Search for the cell housing the specified text and yield its (X, Y) center coordinate. 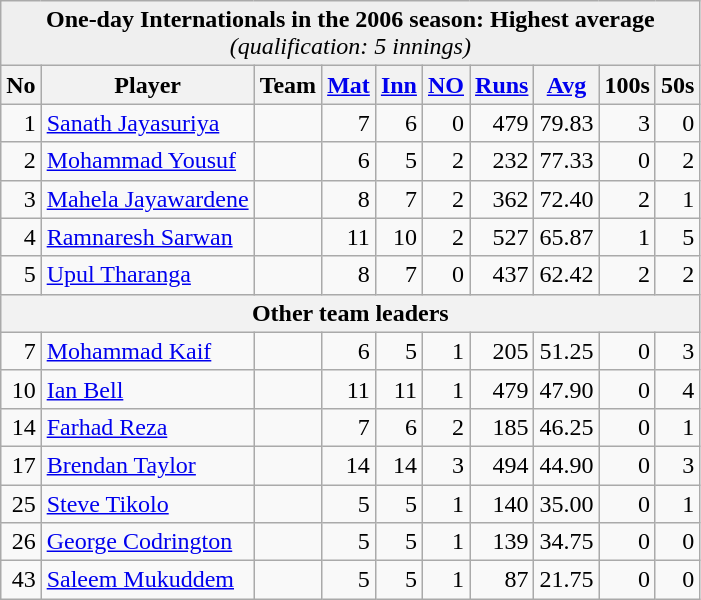
77.33 (566, 161)
87 (502, 580)
Ramnaresh Sarwan (148, 237)
65.87 (566, 237)
Saleem Mukuddem (148, 580)
140 (502, 503)
46.25 (566, 427)
35.00 (566, 503)
21.75 (566, 580)
25 (21, 503)
Mahela Jayawardene (148, 199)
NO (446, 85)
72.40 (566, 199)
Other team leaders (350, 313)
George Codrington (148, 542)
527 (502, 237)
43 (21, 580)
34.75 (566, 542)
Ian Bell (148, 389)
Brendan Taylor (148, 465)
26 (21, 542)
494 (502, 465)
79.83 (566, 123)
50s (677, 85)
Upul Tharanga (148, 275)
One-day Internationals in the 2006 season: Highest average(qualification: 5 innings) (350, 34)
44.90 (566, 465)
Avg (566, 85)
62.42 (566, 275)
100s (627, 85)
362 (502, 199)
Farhad Reza (148, 427)
51.25 (566, 351)
17 (21, 465)
Mat (349, 85)
Mohammad Yousuf (148, 161)
139 (502, 542)
No (21, 85)
Team (288, 85)
Steve Tikolo (148, 503)
232 (502, 161)
437 (502, 275)
Runs (502, 85)
Mohammad Kaif (148, 351)
Inn (398, 85)
185 (502, 427)
47.90 (566, 389)
Sanath Jayasuriya (148, 123)
205 (502, 351)
Player (148, 85)
